For the text-containing cell, return its midpoint in (x, y) coordinate format. 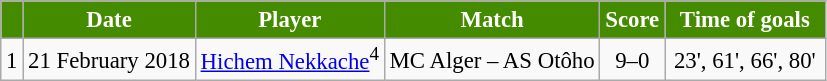
1 (12, 60)
Score (632, 20)
Time of goals (746, 20)
23', 61', 66', 80' (746, 60)
Date (110, 20)
Match (492, 20)
9–0 (632, 60)
21 February 2018 (110, 60)
Hichem Nekkache4 (290, 60)
MC Alger – AS Otôho (492, 60)
Player (290, 20)
